For the text-containing cell, return its midpoint in (X, Y) coordinate format. 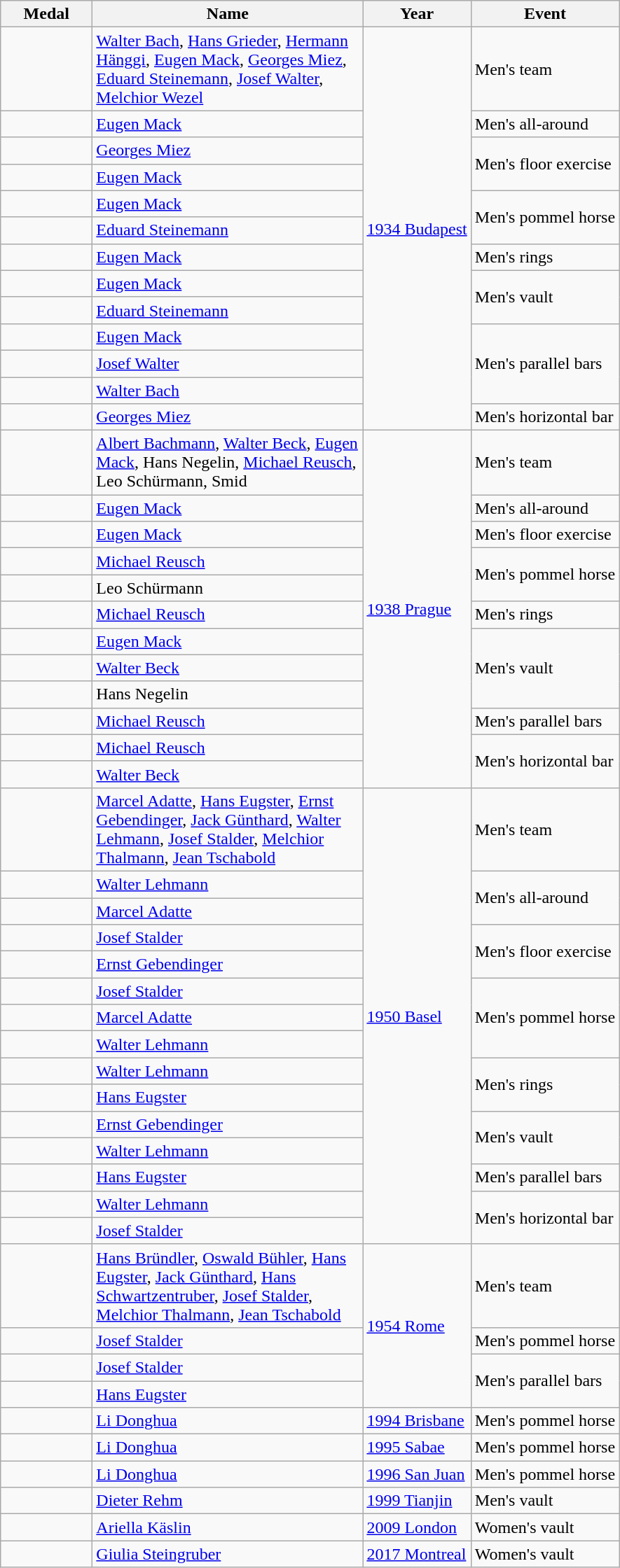
1954 Rome (417, 1326)
Albert Bachmann, Walter Beck, Eugen Mack, Hans Negelin, Michael Reusch, Leo Schürmann, Smid (228, 463)
Hans Negelin (228, 694)
1999 Tianjin (417, 1501)
Name (228, 14)
2009 London (417, 1527)
1995 Sabae (417, 1448)
1996 San Juan (417, 1474)
Leo Schürmann (228, 588)
Marcel Adatte, Hans Eugster, Ernst Gebendinger, Jack Günthard, Walter Lehmann, Josef Stalder, Melchior Thalmann, Jean Tschabold (228, 829)
Dieter Rehm (228, 1501)
Hans Bründler, Oswald Bühler, Hans Eugster, Jack Günthard, Hans Schwartzentruber, Josef Stalder, Melchior Thalmann, Jean Tschabold (228, 1285)
1994 Brisbane (417, 1421)
Giulia Steingruber (228, 1554)
Year (417, 14)
Josef Walter (228, 363)
Ariella Käslin (228, 1527)
Walter Bach, Hans Grieder, Hermann Hänggi, Eugen Mack, Georges Miez, Eduard Steinemann, Josef Walter, Melchior Wezel (228, 69)
1934 Budapest (417, 229)
1950 Basel (417, 1016)
2017 Montreal (417, 1554)
Walter Bach (228, 390)
Event (545, 14)
1938 Prague (417, 609)
Medal (46, 14)
